From the cell containing the given text, extract its center point as [X, Y] coordinate. 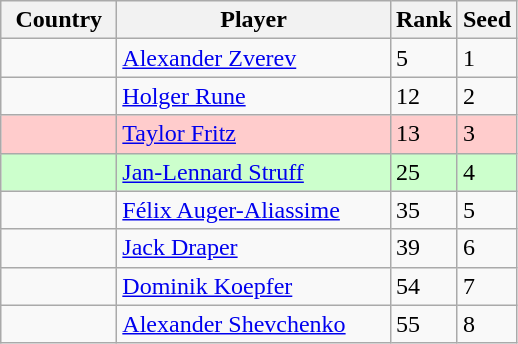
7 [486, 286]
4 [486, 172]
Holger Rune [254, 96]
54 [424, 286]
2 [486, 96]
8 [486, 324]
13 [424, 134]
39 [424, 248]
Dominik Koepfer [254, 286]
Alexander Zverev [254, 58]
35 [424, 210]
Alexander Shevchenko [254, 324]
Jan-Lennard Struff [254, 172]
55 [424, 324]
1 [486, 58]
3 [486, 134]
Country [59, 20]
Félix Auger-Aliassime [254, 210]
6 [486, 248]
Player [254, 20]
25 [424, 172]
Jack Draper [254, 248]
Rank [424, 20]
Taylor Fritz [254, 134]
12 [424, 96]
Seed [486, 20]
